Provide the (X, Y) coordinate of the cell's center where the given text is located.  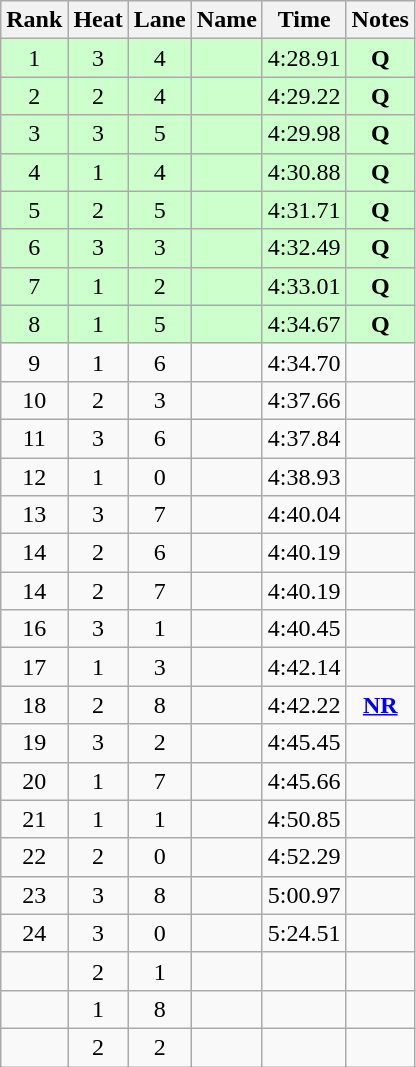
4:52.29 (304, 857)
10 (34, 400)
4:34.67 (304, 324)
4:50.85 (304, 819)
18 (34, 705)
4:30.88 (304, 172)
Heat (98, 20)
4:45.45 (304, 743)
24 (34, 933)
Name (226, 20)
4:29.98 (304, 134)
Notes (380, 20)
4:32.49 (304, 248)
13 (34, 515)
4:37.84 (304, 438)
22 (34, 857)
4:40.04 (304, 515)
4:37.66 (304, 400)
4:34.70 (304, 362)
4:33.01 (304, 286)
9 (34, 362)
4:40.45 (304, 629)
Time (304, 20)
23 (34, 895)
4:38.93 (304, 477)
21 (34, 819)
19 (34, 743)
NR (380, 705)
16 (34, 629)
4:28.91 (304, 58)
Lane (160, 20)
12 (34, 477)
20 (34, 781)
4:45.66 (304, 781)
Rank (34, 20)
4:42.22 (304, 705)
5:24.51 (304, 933)
4:42.14 (304, 667)
4:31.71 (304, 210)
17 (34, 667)
5:00.97 (304, 895)
4:29.22 (304, 96)
11 (34, 438)
